Locate the cell with the specified text and output its (x, y) center coordinate. 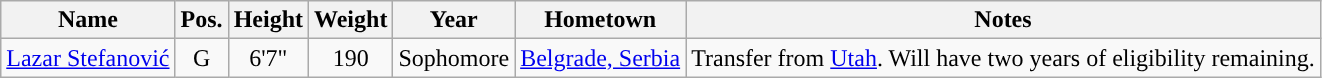
Year (454, 20)
190 (351, 58)
Lazar Stefanović (88, 58)
G (202, 58)
Notes (1004, 20)
Transfer from Utah. Will have two years of eligibility remaining. (1004, 58)
Weight (351, 20)
Pos. (202, 20)
6'7" (268, 58)
Sophomore (454, 58)
Height (268, 20)
Belgrade, Serbia (600, 58)
Hometown (600, 20)
Name (88, 20)
